From the cell containing the given text, extract its center point as [X, Y] coordinate. 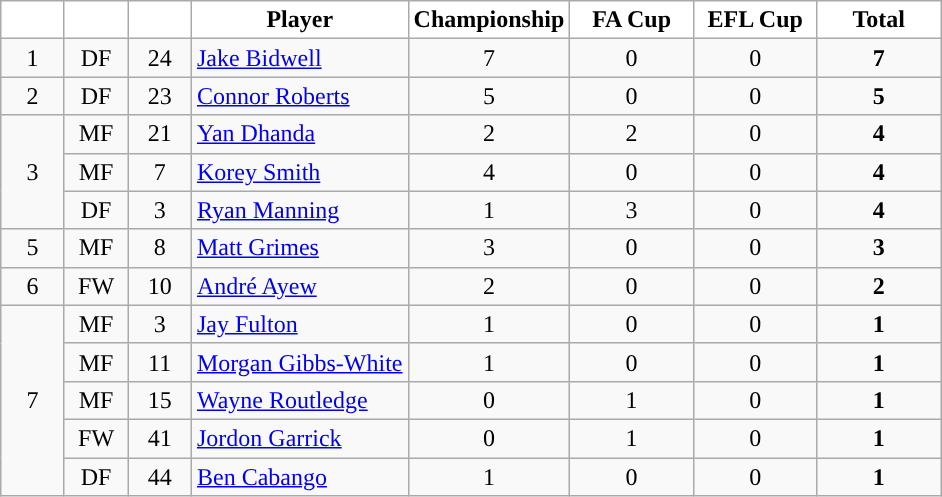
FA Cup [632, 20]
8 [160, 248]
11 [160, 362]
23 [160, 96]
Player [300, 20]
10 [160, 286]
Connor Roberts [300, 96]
Total [879, 20]
André Ayew [300, 286]
Wayne Routledge [300, 400]
Ben Cabango [300, 477]
Matt Grimes [300, 248]
Jordon Garrick [300, 438]
15 [160, 400]
Yan Dhanda [300, 134]
Morgan Gibbs-White [300, 362]
EFL Cup [755, 20]
Jake Bidwell [300, 58]
41 [160, 438]
6 [33, 286]
Ryan Manning [300, 210]
Jay Fulton [300, 324]
Championship [489, 20]
Korey Smith [300, 172]
44 [160, 477]
21 [160, 134]
24 [160, 58]
